For the text-containing cell, return its midpoint in (x, y) coordinate format. 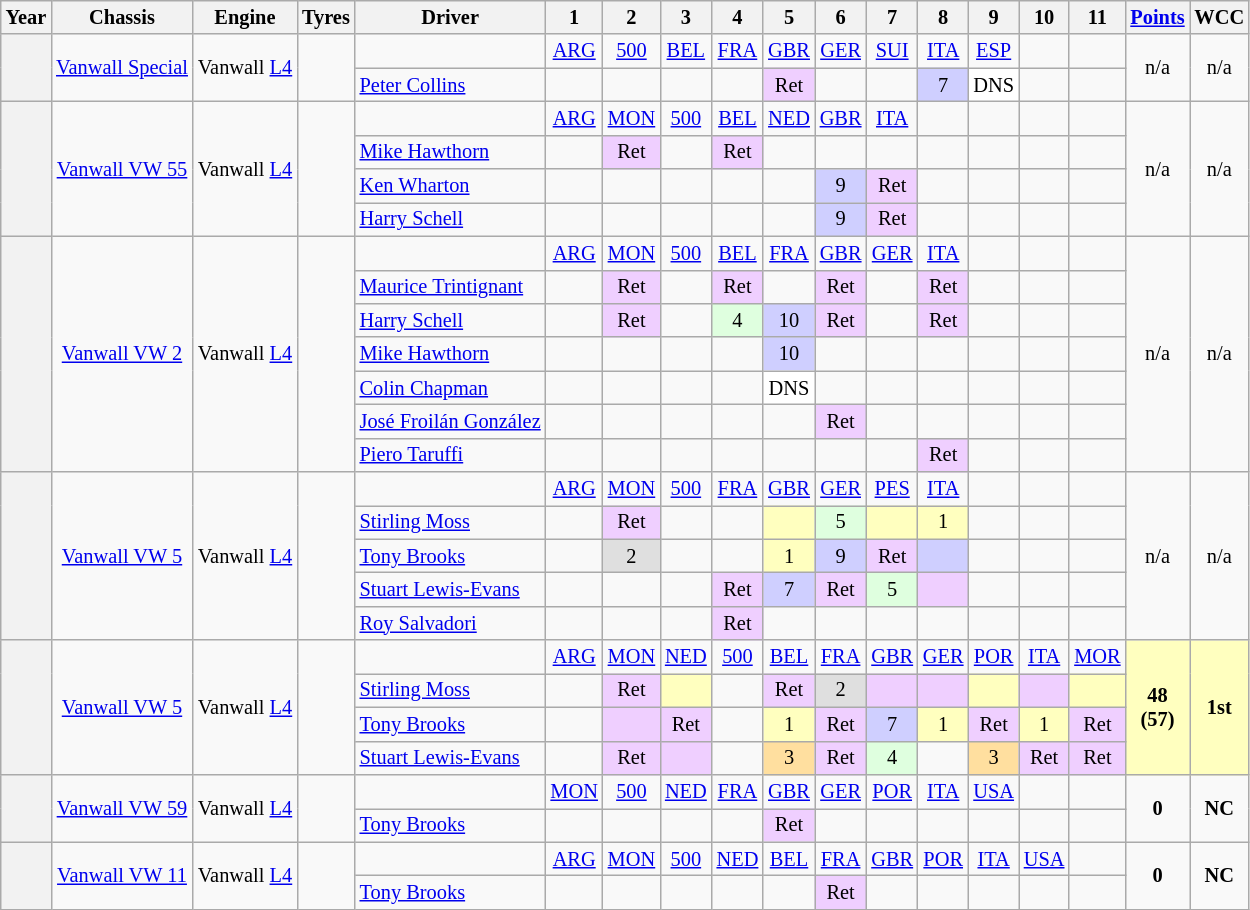
Points (1157, 17)
Year (26, 17)
Maurice Trintignant (450, 287)
MOR (1097, 657)
Tyres (326, 17)
Vanwall VW 55 (122, 168)
11 (1097, 17)
Vanwall Special (122, 68)
Vanwall VW 59 (122, 808)
1st (1220, 708)
Vanwall VW 2 (122, 354)
Colin Chapman (450, 388)
Ken Wharton (450, 186)
José Froilán González (450, 421)
Piero Taruffi (450, 455)
48(57) (1157, 708)
Driver (450, 17)
Engine (245, 17)
SUI (892, 51)
Vanwall VW 11 (122, 876)
WCC (1220, 17)
6 (841, 17)
ESP (993, 51)
8 (943, 17)
Peter Collins (450, 85)
Roy Salvadori (450, 623)
Chassis (122, 17)
PES (892, 489)
